Find where the given text appears and provide that cell's center as (x, y) coordinate. 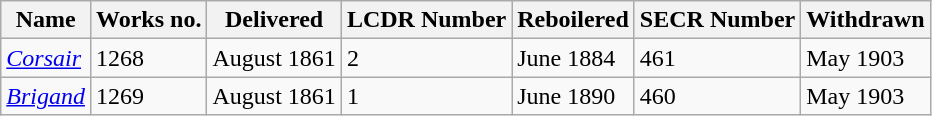
1269 (148, 96)
SECR Number (717, 20)
LCDR Number (426, 20)
June 1890 (574, 96)
Name (46, 20)
Corsair (46, 58)
2 (426, 58)
Delivered (274, 20)
Works no. (148, 20)
Reboilered (574, 20)
1 (426, 96)
Brigand (46, 96)
460 (717, 96)
Withdrawn (866, 20)
461 (717, 58)
1268 (148, 58)
June 1884 (574, 58)
